Return [X, Y] of the center of cell containing provided text 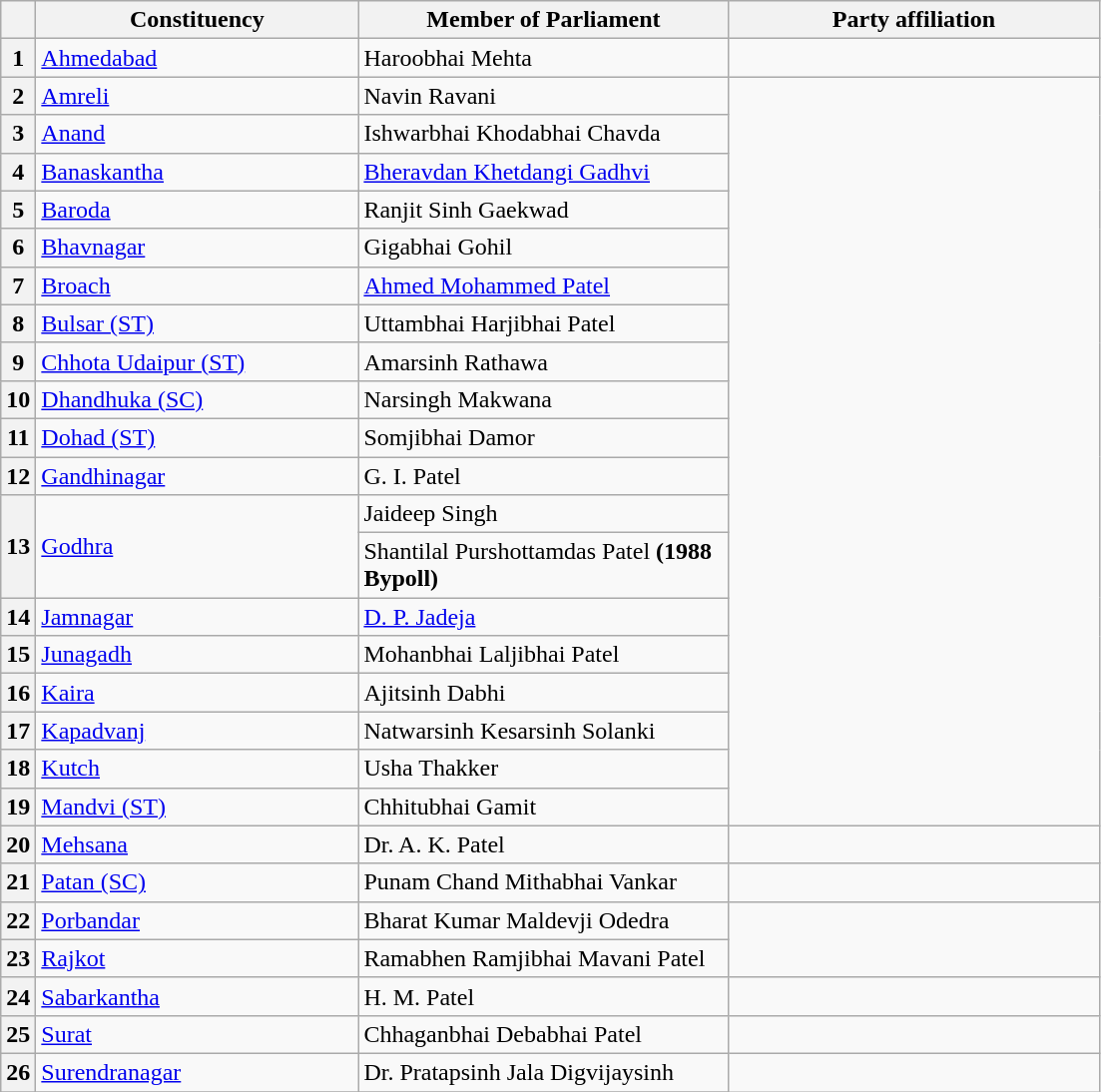
Ajitsinh Dabhi [543, 693]
Chhota Udaipur (ST) [198, 361]
Kutch [198, 769]
Ishwarbhai Khodabhai Chavda [543, 134]
9 [18, 361]
13 [18, 547]
Anand [198, 134]
Dr. Pratapsinh Jala Digvijaysinh [543, 1072]
23 [18, 958]
6 [18, 248]
5 [18, 210]
Bulsar (ST) [198, 323]
Gigabhai Gohil [543, 248]
Bheravdan Khetdangi Gadhvi [543, 172]
14 [18, 617]
Ahmedabad [198, 58]
Surat [198, 1034]
Ahmed Mohammed Patel [543, 285]
Gandhinagar [198, 476]
Porbandar [198, 920]
Haroobhai Mehta [543, 58]
Ramabhen Ramjibhai Mavani Patel [543, 958]
24 [18, 996]
Dhandhuka (SC) [198, 399]
26 [18, 1072]
3 [18, 134]
Bharat Kumar Maldevji Odedra [543, 920]
Godhra [198, 547]
Uttambhai Harjibhai Patel [543, 323]
Narsingh Makwana [543, 399]
Kapadvanj [198, 731]
7 [18, 285]
21 [18, 882]
2 [18, 96]
Mehsana [198, 844]
H. M. Patel [543, 996]
17 [18, 731]
D. P. Jadeja [543, 617]
Punam Chand Mithabhai Vankar [543, 882]
Broach [198, 285]
8 [18, 323]
19 [18, 807]
Jaideep Singh [543, 514]
22 [18, 920]
Rajkot [198, 958]
Chhitubhai Gamit [543, 807]
15 [18, 655]
G. I. Patel [543, 476]
Constituency [198, 20]
Ranjit Sinh Gaekwad [543, 210]
10 [18, 399]
Usha Thakker [543, 769]
Party affiliation [914, 20]
Kaira [198, 693]
Amarsinh Rathawa [543, 361]
Mandvi (ST) [198, 807]
Navin Ravani [543, 96]
25 [18, 1034]
18 [18, 769]
Junagadh [198, 655]
16 [18, 693]
20 [18, 844]
Natwarsinh Kesarsinh Solanki [543, 731]
Shantilal Purshottamdas Patel (1988 Bypoll) [543, 565]
Somjibhai Damor [543, 437]
Mohanbhai Laljibhai Patel [543, 655]
Banaskantha [198, 172]
11 [18, 437]
Dr. A. K. Patel [543, 844]
Chhaganbhai Debabhai Patel [543, 1034]
12 [18, 476]
Bhavnagar [198, 248]
Surendranagar [198, 1072]
Patan (SC) [198, 882]
Baroda [198, 210]
Amreli [198, 96]
Sabarkantha [198, 996]
1 [18, 58]
Jamnagar [198, 617]
Dohad (ST) [198, 437]
Member of Parliament [543, 20]
4 [18, 172]
